Output the [x, y] coordinate of the center of the cell containing the given text.  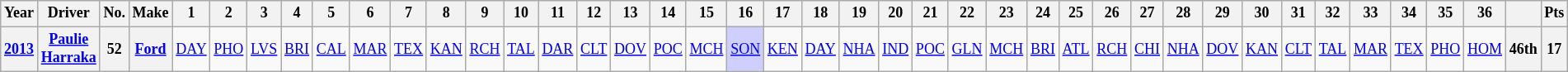
23 [1007, 13]
3 [264, 13]
25 [1076, 13]
22 [967, 13]
34 [1409, 13]
28 [1183, 13]
21 [931, 13]
HOM [1486, 49]
7 [409, 13]
32 [1332, 13]
2013 [20, 49]
13 [631, 13]
CAL [331, 49]
36 [1486, 13]
No. [114, 13]
Ford [150, 49]
11 [557, 13]
46th [1523, 49]
4 [297, 13]
KEN [782, 49]
SON [745, 49]
35 [1446, 13]
16 [745, 13]
15 [707, 13]
33 [1371, 13]
2 [229, 13]
Paulie Harraka [68, 49]
18 [820, 13]
IND [895, 49]
6 [370, 13]
Driver [68, 13]
27 [1148, 13]
ATL [1076, 49]
10 [521, 13]
19 [859, 13]
29 [1223, 13]
9 [485, 13]
26 [1112, 13]
Year [20, 13]
12 [594, 13]
GLN [967, 49]
8 [446, 13]
14 [668, 13]
1 [191, 13]
31 [1298, 13]
Pts [1555, 13]
CHI [1148, 49]
20 [895, 13]
30 [1262, 13]
52 [114, 49]
DAR [557, 49]
Make [150, 13]
5 [331, 13]
LVS [264, 49]
24 [1044, 13]
